Output the (X, Y) coordinate of the center of the cell containing the given text.  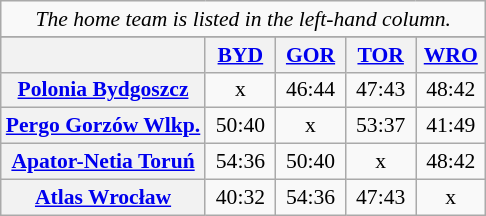
GOR (310, 55)
46:44 (310, 90)
Apator-Netia Toruń (104, 162)
TOR (381, 55)
Pergo Gorzów Wlkp. (104, 126)
BYD (240, 55)
53:37 (381, 126)
40:32 (240, 197)
Polonia Bydgoszcz (104, 90)
Atlas Wrocław (104, 197)
41:49 (451, 126)
The home team is listed in the left-hand column. (244, 19)
WRO (451, 55)
